Provide the [X, Y] coordinate of the cell's center where the given text is located.  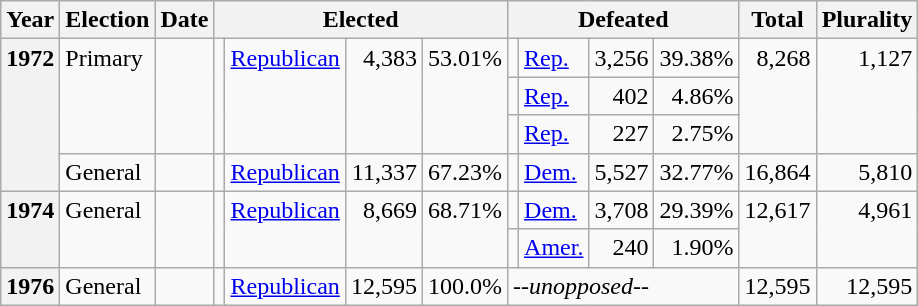
2.75% [696, 134]
Year [30, 20]
100.0% [464, 286]
Elected [361, 20]
16,864 [778, 172]
Election [108, 20]
3,256 [622, 58]
Defeated [623, 20]
4.86% [696, 96]
1,127 [867, 96]
4,961 [867, 229]
Plurality [867, 20]
29.39% [696, 210]
39.38% [696, 58]
67.23% [464, 172]
240 [622, 248]
Amer. [554, 248]
4,383 [384, 96]
5,810 [867, 172]
8,268 [778, 96]
32.77% [696, 172]
53.01% [464, 96]
227 [622, 134]
1972 [30, 115]
Date [184, 20]
8,669 [384, 229]
1976 [30, 286]
1974 [30, 229]
68.71% [464, 229]
11,337 [384, 172]
--unopposed-- [623, 286]
3,708 [622, 210]
12,617 [778, 229]
Total [778, 20]
Primary [108, 96]
5,527 [622, 172]
402 [622, 96]
1.90% [696, 248]
